Locate the cell with the specified text and output its [x, y] center coordinate. 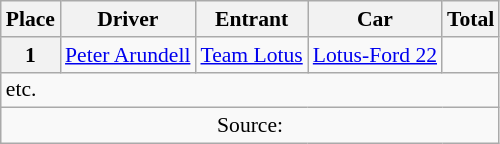
etc. [250, 90]
Team Lotus [251, 55]
Source: [250, 126]
Driver [128, 19]
Peter Arundell [128, 55]
Entrant [251, 19]
Place [30, 19]
Car [375, 19]
1 [30, 55]
Total [470, 19]
Lotus-Ford 22 [375, 55]
